From the cell containing the given text, extract its center point as (X, Y) coordinate. 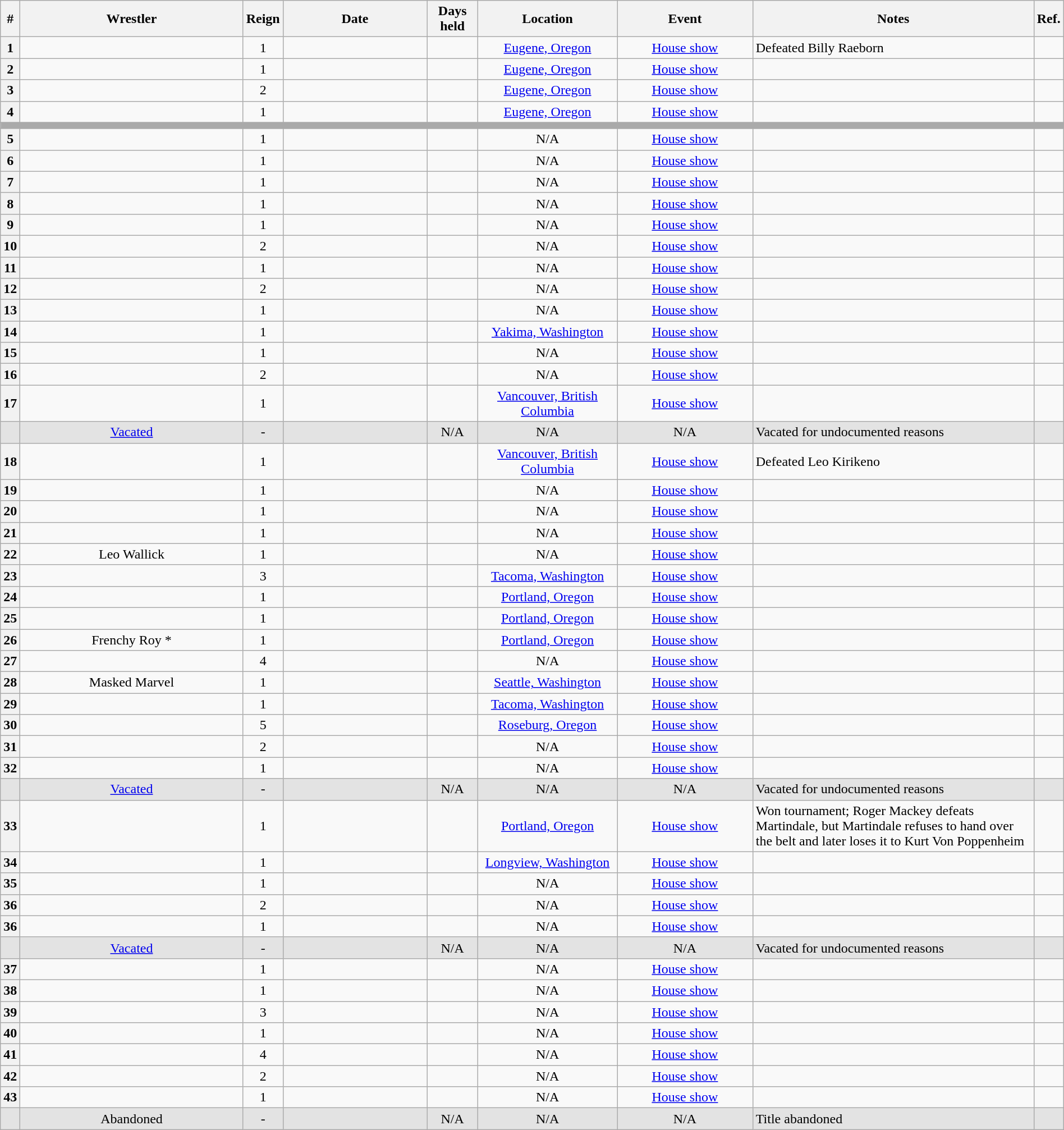
31 (10, 747)
39 (10, 1012)
8 (10, 203)
Reign (263, 19)
29 (10, 704)
32 (10, 768)
20 (10, 511)
40 (10, 1033)
41 (10, 1055)
18 (10, 461)
15 (10, 353)
21 (10, 533)
Roseburg, Oregon (548, 725)
14 (10, 332)
Defeated Billy Raeborn (893, 48)
42 (10, 1076)
12 (10, 289)
35 (10, 884)
11 (10, 268)
Event (685, 19)
Frenchy Roy * (131, 639)
Ref. (1048, 19)
Defeated Leo Kirikeno (893, 461)
13 (10, 310)
6 (10, 161)
9 (10, 225)
16 (10, 374)
Longview, Washington (548, 862)
Leo Wallick (131, 554)
Days held (452, 19)
Title abandoned (893, 1119)
Wrestler (131, 19)
25 (10, 618)
Abandoned (131, 1119)
34 (10, 862)
33 (10, 826)
10 (10, 246)
# (10, 19)
37 (10, 969)
24 (10, 597)
Notes (893, 19)
7 (10, 182)
Masked Marvel (131, 683)
27 (10, 661)
22 (10, 554)
26 (10, 639)
Yakima, Washington (548, 332)
Location (548, 19)
Date (355, 19)
Seattle, Washington (548, 683)
17 (10, 403)
28 (10, 683)
Won tournament; Roger Mackey defeats Martindale, but Martindale refuses to hand over the belt and later loses it to Kurt Von Poppenheim (893, 826)
30 (10, 725)
23 (10, 575)
38 (10, 990)
19 (10, 490)
43 (10, 1097)
